Detect which cell encompasses the target text, then output its [X, Y] center coordinate. 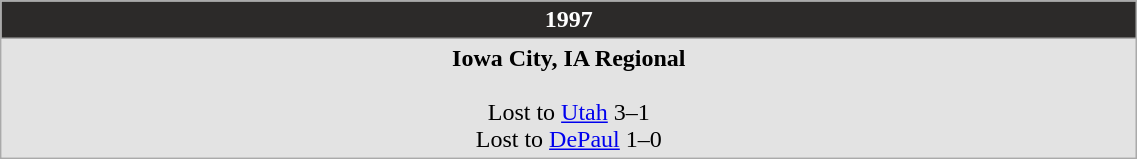
1997 [569, 20]
Iowa City, IA RegionalLost to Utah 3–1 Lost to DePaul 1–0 [569, 98]
